Capture the cell that displays the provided text and extract its [X, Y] central coordinate. 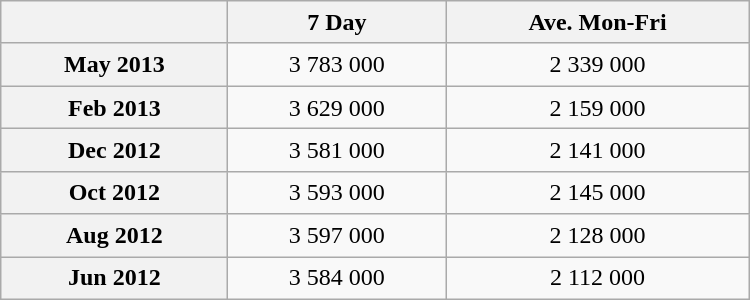
Oct 2012 [114, 192]
3 593 000 [337, 192]
Dec 2012 [114, 150]
2 128 000 [598, 236]
2 141 000 [598, 150]
3 783 000 [337, 64]
Jun 2012 [114, 278]
May 2013 [114, 64]
3 581 000 [337, 150]
2 159 000 [598, 108]
2 339 000 [598, 64]
Ave. Mon-Fri [598, 22]
3 584 000 [337, 278]
3 597 000 [337, 236]
Feb 2013 [114, 108]
Aug 2012 [114, 236]
7 Day [337, 22]
2 112 000 [598, 278]
3 629 000 [337, 108]
2 145 000 [598, 192]
